Scan for the cell matching the given text and deliver its [X, Y] coordinate at center. 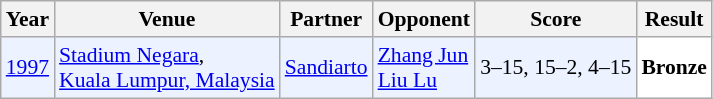
Year [28, 19]
Partner [326, 19]
Stadium Negara,Kuala Lumpur, Malaysia [167, 68]
Opponent [424, 19]
Sandiarto [326, 68]
3–15, 15–2, 4–15 [556, 68]
Score [556, 19]
Venue [167, 19]
Bronze [674, 68]
Result [674, 19]
1997 [28, 68]
Zhang Jun Liu Lu [424, 68]
